Scan for the cell matching the given text and deliver its [x, y] coordinate at center. 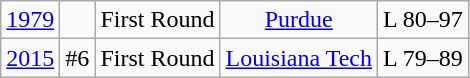
L 80–97 [424, 20]
Purdue [299, 20]
2015 [30, 58]
#6 [78, 58]
Louisiana Tech [299, 58]
1979 [30, 20]
L 79–89 [424, 58]
